Capture the cell that displays the provided text and extract its (x, y) central coordinate. 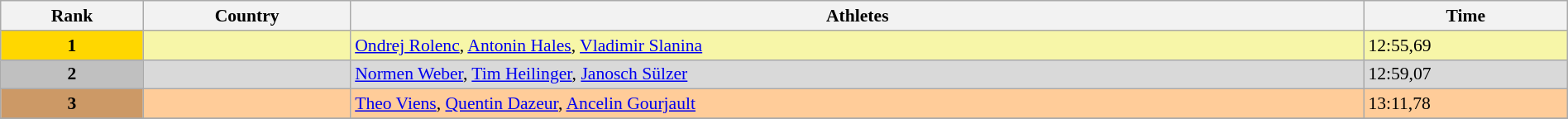
Country (246, 16)
3 (72, 104)
13:11,78 (1465, 104)
Athletes (857, 16)
12:59,07 (1465, 74)
Time (1465, 16)
12:55,69 (1465, 45)
Normen Weber, Tim Heilinger, Janosch Sülzer (857, 74)
Ondrej Rolenc, Antonin Hales, Vladimir Slanina (857, 45)
Rank (72, 16)
1 (72, 45)
Theo Viens, Quentin Dazeur, Ancelin Gourjault (857, 104)
2 (72, 74)
